Find where the given text appears and provide that cell's center as [X, Y] coordinate. 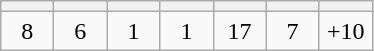
7 [292, 31]
+10 [346, 31]
17 [240, 31]
8 [28, 31]
6 [80, 31]
